Determine the (X, Y) coordinate at the center of the cell enclosing the given text.  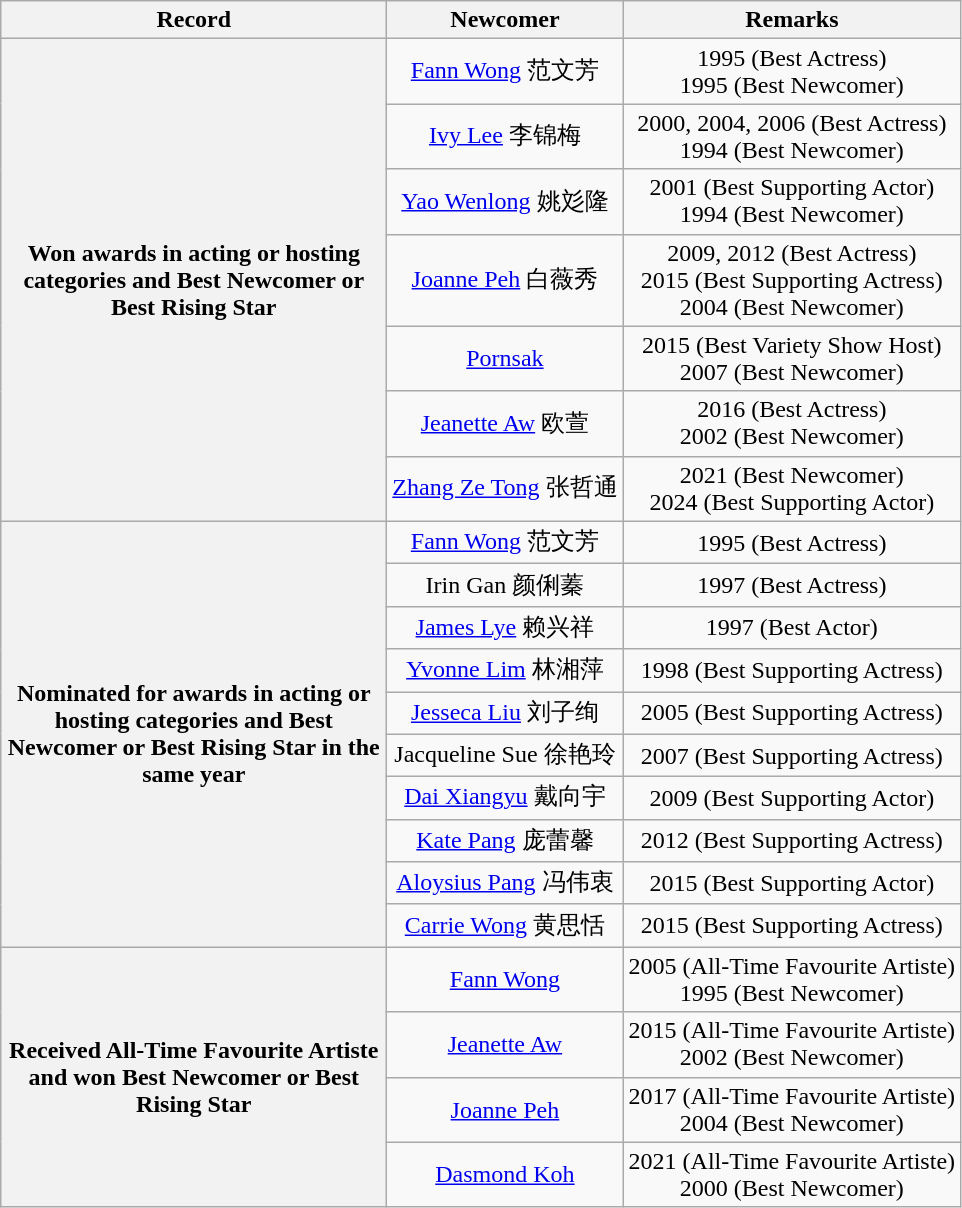
James Lye 赖兴祥 (505, 628)
Pornsak (505, 358)
1995 (Best Actress)1995 (Best Newcomer) (792, 72)
2005 (Best Supporting Actress) (792, 714)
Joanne Peh 白薇秀 (505, 280)
1997 (Best Actress) (792, 586)
2015 (Best Variety Show Host)2007 (Best Newcomer) (792, 358)
Received All-Time Favourite Artiste and won Best Newcomer or Best Rising Star (194, 1077)
Jesseca Liu 刘子绚 (505, 714)
Yvonne Lim 林湘萍 (505, 670)
Carrie Wong 黄思恬 (505, 926)
Won awards in acting or hosting categories and Best Newcomer or Best Rising Star (194, 280)
Kate Pang 庞蕾馨 (505, 840)
Remarks (792, 20)
Zhang Ze Tong 张哲通 (505, 488)
Nominated for awards in acting or hosting categories and Best Newcomer or Best Rising Star in the same year (194, 734)
Aloysius Pang 冯伟衷 (505, 884)
2007 (Best Supporting Actress) (792, 756)
Joanne Peh (505, 1110)
Dai Xiangyu 戴向宇 (505, 798)
2000, 2004, 2006 (Best Actress)1994 (Best Newcomer) (792, 136)
Jeanette Aw 欧萱 (505, 424)
Jacqueline Sue 徐艳玲 (505, 756)
1998 (Best Supporting Actress) (792, 670)
2009, 2012 (Best Actress)2015 (Best Supporting Actress)2004 (Best Newcomer) (792, 280)
2015 (All-Time Favourite Artiste)2002 (Best Newcomer) (792, 1044)
2016 (Best Actress)2002 (Best Newcomer) (792, 424)
2021 (Best Newcomer)2024 (Best Supporting Actor) (792, 488)
Jeanette Aw (505, 1044)
2009 (Best Supporting Actor) (792, 798)
Ivy Lee 李锦梅 (505, 136)
Yao Wenlong 姚彣隆 (505, 202)
2015 (Best Supporting Actor) (792, 884)
1995 (Best Actress) (792, 542)
Dasmond Koh (505, 1174)
1997 (Best Actor) (792, 628)
2005 (All-Time Favourite Artiste)1995 (Best Newcomer) (792, 980)
2012 (Best Supporting Actress) (792, 840)
Fann Wong (505, 980)
Record (194, 20)
2017 (All-Time Favourite Artiste)2004 (Best Newcomer) (792, 1110)
2015 (Best Supporting Actress) (792, 926)
2021 (All-Time Favourite Artiste)2000 (Best Newcomer) (792, 1174)
Newcomer (505, 20)
Irin Gan 颜俐蓁 (505, 586)
2001 (Best Supporting Actor)1994 (Best Newcomer) (792, 202)
